Locate the cell with the specified text and output its (X, Y) center coordinate. 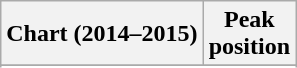
Peakposition (249, 34)
Chart (2014–2015) (102, 34)
